Return the (x, y) coordinate for the center point of the cell that contains the specified text.  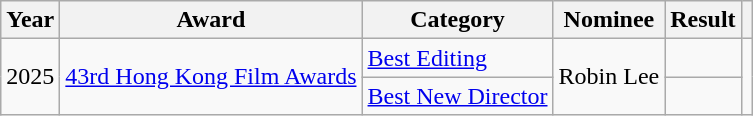
43rd Hong Kong Film Awards (211, 77)
Robin Lee (609, 77)
Nominee (609, 20)
Award (211, 20)
Best Editing (458, 58)
Category (458, 20)
Best New Director (458, 96)
Result (703, 20)
2025 (30, 77)
Year (30, 20)
